Identify which cell holds the provided text, then report its [x, y] central coordinate. 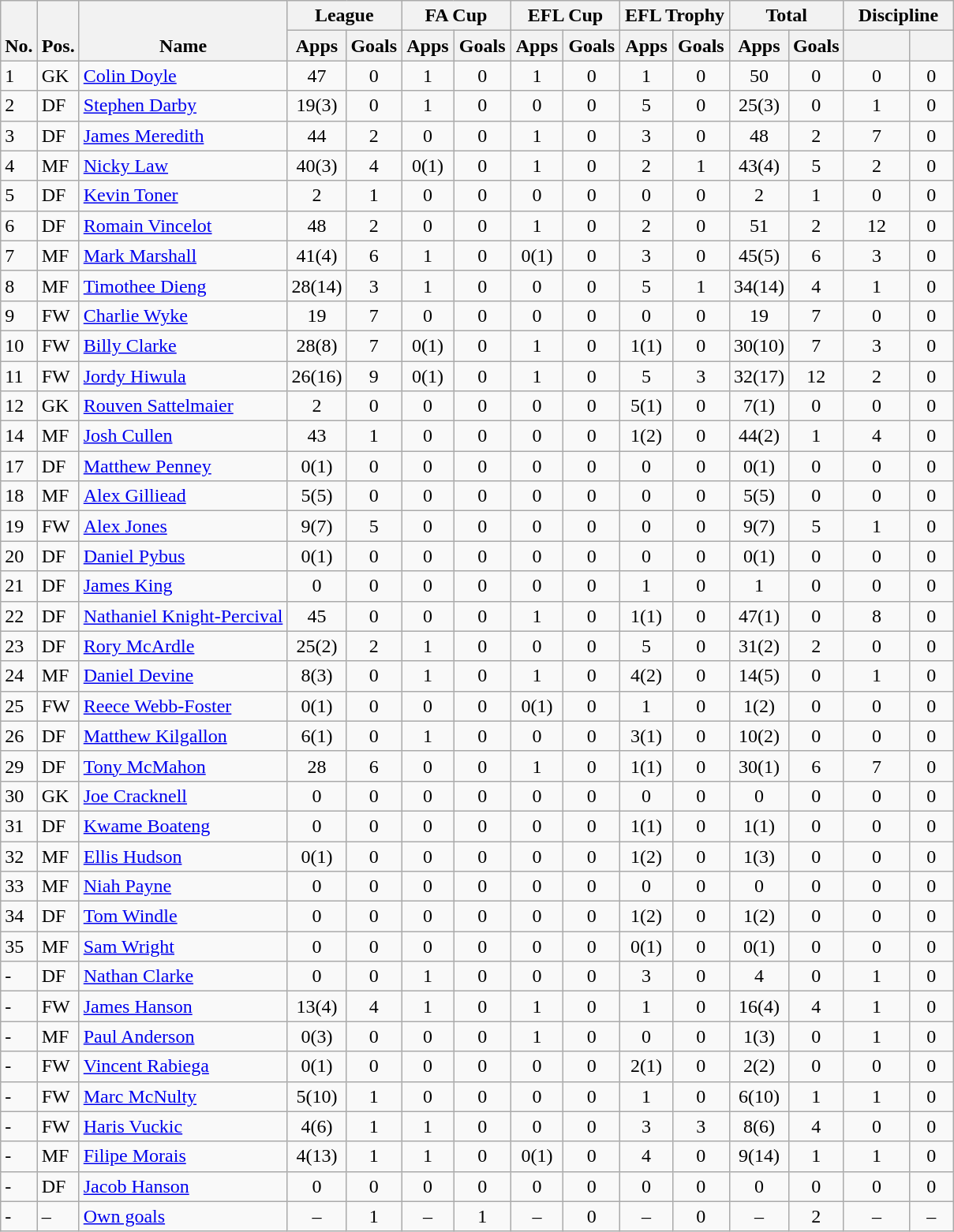
Discipline [898, 16]
10 [19, 345]
26 [19, 736]
31(2) [759, 646]
Charlie Wyke [183, 315]
James Hanson [183, 1006]
47(1) [759, 616]
28(8) [317, 345]
30(1) [759, 766]
Stephen Darby [183, 106]
Total [786, 16]
Nathaniel Knight-Percival [183, 616]
Josh Cullen [183, 436]
5(10) [317, 1096]
Matthew Penney [183, 466]
Tony McMahon [183, 766]
13(4) [317, 1006]
30 [19, 796]
34 [19, 917]
10(2) [759, 736]
29 [19, 766]
Filipe Morais [183, 1156]
20 [19, 556]
EFL Cup [565, 16]
16(4) [759, 1006]
28(14) [317, 286]
4(6) [317, 1126]
Alex Jones [183, 526]
32(17) [759, 376]
Own goals [183, 1216]
Mark Marshall [183, 256]
Tom Windle [183, 917]
Daniel Devine [183, 676]
33 [19, 887]
Timothee Dieng [183, 286]
Marc McNulty [183, 1096]
5(1) [647, 406]
4(13) [317, 1156]
Sam Wright [183, 946]
Haris Vuckic [183, 1126]
17 [19, 466]
Ellis Hudson [183, 856]
Rory McArdle [183, 646]
31 [19, 826]
28 [317, 766]
Kwame Boateng [183, 826]
25 [19, 706]
9(14) [759, 1156]
Pos. [58, 31]
23 [19, 646]
2(2) [759, 1066]
Alex Gilliead [183, 496]
21 [19, 586]
James Meredith [183, 136]
Reece Webb-Foster [183, 706]
18 [19, 496]
14 [19, 436]
James King [183, 586]
50 [759, 76]
43 [317, 436]
40(3) [317, 166]
14(5) [759, 676]
Colin Doyle [183, 76]
Romain Vincelot [183, 226]
11 [19, 376]
2(1) [647, 1066]
43(4) [759, 166]
34(14) [759, 286]
45(5) [759, 256]
Jordy Hiwula [183, 376]
Daniel Pybus [183, 556]
22 [19, 616]
7(1) [759, 406]
FA Cup [456, 16]
41(4) [317, 256]
Rouven Sattelmaier [183, 406]
24 [19, 676]
Vincent Rabiega [183, 1066]
51 [759, 226]
Matthew Kilgallon [183, 736]
8(6) [759, 1126]
19(3) [317, 106]
32 [19, 856]
47 [317, 76]
Name [183, 31]
EFL Trophy [675, 16]
League [344, 16]
Nathan Clarke [183, 976]
4(2) [647, 676]
30(10) [759, 345]
Paul Anderson [183, 1036]
3(1) [647, 736]
6(1) [317, 736]
No. [19, 31]
6(10) [759, 1096]
26(16) [317, 376]
44 [317, 136]
Billy Clarke [183, 345]
45 [317, 616]
44(2) [759, 436]
25(2) [317, 646]
25(3) [759, 106]
Jacob Hanson [183, 1186]
Joe Cracknell [183, 796]
35 [19, 946]
8(3) [317, 676]
Kevin Toner [183, 196]
Niah Payne [183, 887]
Nicky Law [183, 166]
0(3) [317, 1036]
